Search for the cell housing the specified text and yield its (x, y) center coordinate. 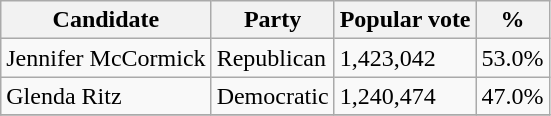
53.0% (512, 58)
1,423,042 (405, 58)
% (512, 20)
Glenda Ritz (106, 96)
47.0% (512, 96)
Jennifer McCormick (106, 58)
Republican (272, 58)
Democratic (272, 96)
1,240,474 (405, 96)
Popular vote (405, 20)
Candidate (106, 20)
Party (272, 20)
